Identify which cell holds the provided text, then report its (X, Y) central coordinate. 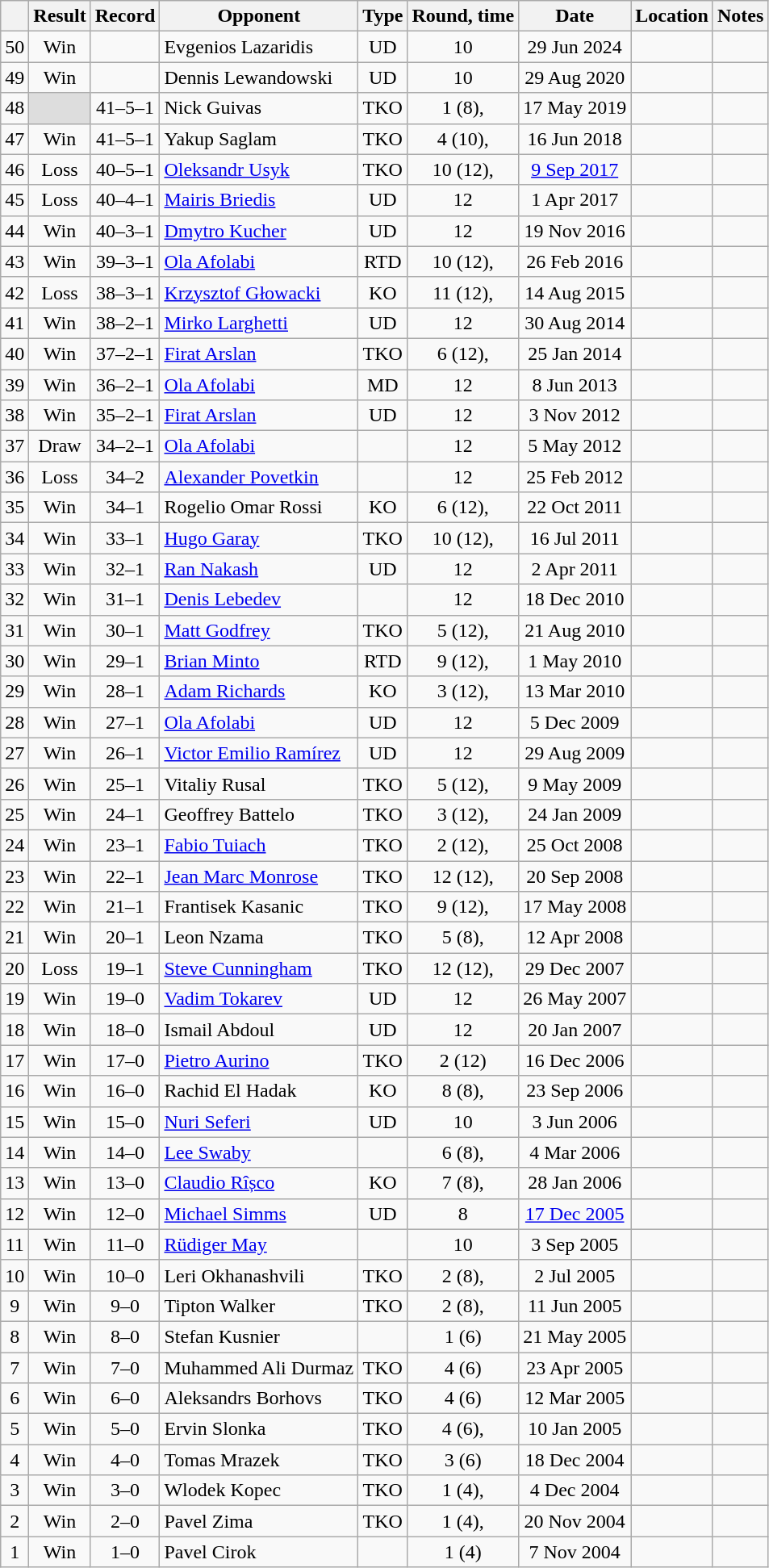
13 (15, 1183)
Hugo Garay (259, 538)
Stefan Kusnier (259, 1336)
49 (15, 77)
29 Aug 2009 (575, 753)
Dmytro Kucher (259, 231)
21 Aug 2010 (575, 630)
4–0 (125, 1460)
21 (15, 938)
3 Jun 2006 (575, 1122)
Michael Simms (259, 1214)
Date (575, 16)
26 May 2007 (575, 999)
25–1 (125, 784)
31 (15, 630)
Pavel Cirok (259, 1552)
17 Dec 2005 (575, 1214)
20 Nov 2004 (575, 1521)
Location (672, 16)
12–0 (125, 1214)
23–1 (125, 845)
16 Dec 2006 (575, 1060)
15–0 (125, 1122)
6 (15, 1399)
Matt Godfrey (259, 630)
Dennis Lewandowski (259, 77)
Draw (60, 446)
12 Mar 2005 (575, 1399)
9 Sep 2017 (575, 169)
Vadim Tokarev (259, 999)
40–3–1 (125, 231)
Aleksandrs Borhovs (259, 1399)
2 (12) (463, 1060)
34–2 (125, 477)
8–0 (125, 1336)
40 (15, 353)
40–4–1 (125, 200)
48 (15, 108)
9–0 (125, 1306)
1 Apr 2017 (575, 200)
34–1 (125, 508)
32 (15, 600)
24 Jan 2009 (575, 814)
Pietro Aurino (259, 1060)
24 (15, 845)
37 (15, 446)
30 (15, 661)
4 (6), (463, 1429)
Notes (740, 16)
7 Nov 2004 (575, 1552)
19 (15, 999)
10 Jan 2005 (575, 1429)
35–2–1 (125, 416)
23 Apr 2005 (575, 1368)
Evgenios Lazaridis (259, 47)
Rachid El Hadak (259, 1091)
26 Feb 2016 (575, 261)
45 (15, 200)
33 (15, 569)
Vitaliy Rusal (259, 784)
37–2–1 (125, 353)
47 (15, 139)
Ismail Abdoul (259, 1030)
Claudio Rîșco (259, 1183)
17–0 (125, 1060)
14 (15, 1152)
Lee Swaby (259, 1152)
Jean Marc Monrose (259, 876)
19 Nov 2016 (575, 231)
19–0 (125, 999)
12 Apr 2008 (575, 938)
5 May 2012 (575, 446)
3 (15, 1491)
11 (12), (463, 292)
Opponent (259, 16)
6–0 (125, 1399)
1 (15, 1552)
34 (15, 538)
4 Mar 2006 (575, 1152)
44 (15, 231)
20 Jan 2007 (575, 1030)
16 Jul 2011 (575, 538)
20 (15, 968)
23 (15, 876)
46 (15, 169)
Mirko Larghetti (259, 323)
14 Aug 2015 (575, 292)
43 (15, 261)
22 (15, 907)
32–1 (125, 569)
Result (60, 16)
Fabio Tuiach (259, 845)
Record (125, 16)
13 Mar 2010 (575, 692)
28 (15, 722)
20 Sep 2008 (575, 876)
5 (15, 1429)
25 Oct 2008 (575, 845)
16 (15, 1091)
18 (15, 1030)
16 Jun 2018 (575, 139)
2–0 (125, 1521)
25 Feb 2012 (575, 477)
Nuri Seferi (259, 1122)
21–1 (125, 907)
3 Nov 2012 (575, 416)
22 Oct 2011 (575, 508)
4 (15, 1460)
27–1 (125, 722)
3 Sep 2005 (575, 1244)
5 Dec 2009 (575, 722)
1 (6) (463, 1336)
Type (382, 16)
19–1 (125, 968)
11 (15, 1244)
6 (8), (463, 1152)
5 (8), (463, 938)
17 May 2019 (575, 108)
1–0 (125, 1552)
Frantisek Kasanic (259, 907)
29 Dec 2007 (575, 968)
Tipton Walker (259, 1306)
24–1 (125, 814)
39–3–1 (125, 261)
8 Jun 2013 (575, 385)
Denis Lebedev (259, 600)
18–0 (125, 1030)
28 Jan 2006 (575, 1183)
Wlodek Kopec (259, 1491)
3 (6) (463, 1460)
7 (15, 1368)
Ervin Slonka (259, 1429)
29 Aug 2020 (575, 77)
Leri Okhanashvili (259, 1275)
40–5–1 (125, 169)
Geoffrey Battelo (259, 814)
Leon Nzama (259, 938)
17 (15, 1060)
5–0 (125, 1429)
18 Dec 2010 (575, 600)
10–0 (125, 1275)
4 Dec 2004 (575, 1491)
Pavel Zima (259, 1521)
3–0 (125, 1491)
36–2–1 (125, 385)
20–1 (125, 938)
1 (8), (463, 108)
29 (15, 692)
11–0 (125, 1244)
2 (12), (463, 845)
16–0 (125, 1091)
Rüdiger May (259, 1244)
28–1 (125, 692)
38 (15, 416)
31–1 (125, 600)
9 (15, 1306)
30–1 (125, 630)
1 (4) (463, 1552)
11 Jun 2005 (575, 1306)
41 (15, 323)
Mairis Briedis (259, 200)
18 Dec 2004 (575, 1460)
1 May 2010 (575, 661)
Brian Minto (259, 661)
7 (8), (463, 1183)
Krzysztof Głowacki (259, 292)
Rogelio Omar Rossi (259, 508)
15 (15, 1122)
25 (15, 814)
8 (8), (463, 1091)
MD (382, 385)
38–3–1 (125, 292)
13–0 (125, 1183)
Nick Guivas (259, 108)
7–0 (125, 1368)
Ran Nakash (259, 569)
42 (15, 292)
23 Sep 2006 (575, 1091)
Oleksandr Usyk (259, 169)
2 Jul 2005 (575, 1275)
9 May 2009 (575, 784)
22–1 (125, 876)
Round, time (463, 16)
36 (15, 477)
27 (15, 753)
Alexander Povetkin (259, 477)
29–1 (125, 661)
14–0 (125, 1152)
4 (10), (463, 139)
34–2–1 (125, 446)
35 (15, 508)
17 May 2008 (575, 907)
33–1 (125, 538)
Steve Cunningham (259, 968)
Victor Emilio Ramírez (259, 753)
50 (15, 47)
Yakup Saglam (259, 139)
29 Jun 2024 (575, 47)
30 Aug 2014 (575, 323)
2 Apr 2011 (575, 569)
Adam Richards (259, 692)
Muhammed Ali Durmaz (259, 1368)
38–2–1 (125, 323)
Tomas Mrazek (259, 1460)
2 (15, 1521)
39 (15, 385)
26–1 (125, 753)
21 May 2005 (575, 1336)
26 (15, 784)
25 Jan 2014 (575, 353)
